Identify which cell holds the provided text, then report its [X, Y] central coordinate. 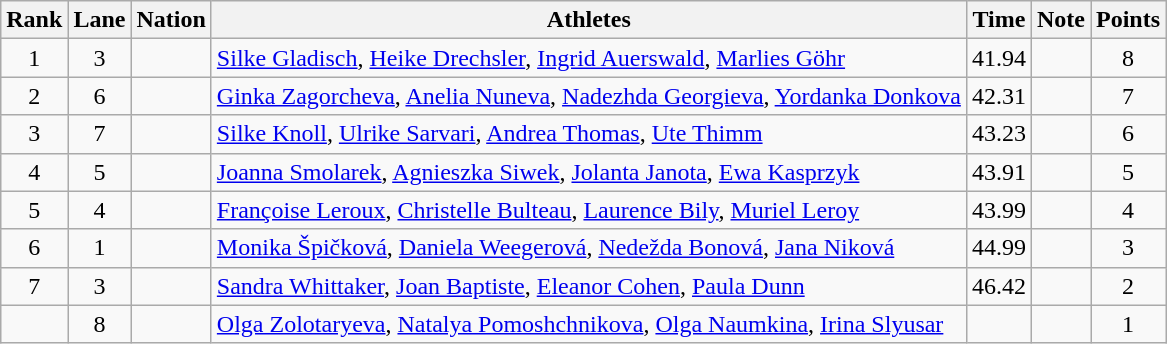
Lane [100, 20]
Sandra Whittaker, Joan Baptiste, Eleanor Cohen, Paula Dunn [588, 286]
Nation [171, 20]
44.99 [998, 248]
Joanna Smolarek, Agnieszka Siwek, Jolanta Janota, Ewa Kasprzyk [588, 172]
43.23 [998, 134]
Françoise Leroux, Christelle Bulteau, Laurence Bily, Muriel Leroy [588, 210]
41.94 [998, 58]
Note [1060, 20]
46.42 [998, 286]
Time [998, 20]
Athletes [588, 20]
Ginka Zagorcheva, Anelia Nuneva, Nadezhda Georgieva, Yordanka Donkova [588, 96]
Rank [34, 20]
43.91 [998, 172]
Points [1128, 20]
Olga Zolotaryeva, Natalya Pomoshchnikova, Olga Naumkina, Irina Slyusar [588, 324]
43.99 [998, 210]
Silke Gladisch, Heike Drechsler, Ingrid Auerswald, Marlies Göhr [588, 58]
Silke Knoll, Ulrike Sarvari, Andrea Thomas, Ute Thimm [588, 134]
Monika Špičková, Daniela Weegerová, Nedežda Bonová, Jana Niková [588, 248]
42.31 [998, 96]
